Detect which cell encompasses the target text, then output its (x, y) center coordinate. 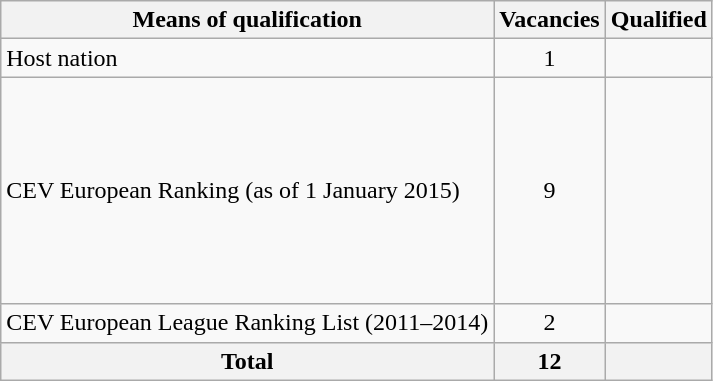
CEV European League Ranking List (2011–2014) (248, 323)
Host nation (248, 58)
9 (550, 190)
12 (550, 361)
1 (550, 58)
2 (550, 323)
Qualified (658, 20)
Total (248, 361)
CEV European Ranking (as of 1 January 2015) (248, 190)
Means of qualification (248, 20)
Vacancies (550, 20)
